From the cell containing the given text, extract its center point as (x, y) coordinate. 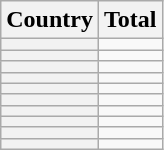
Total (130, 20)
Country (50, 20)
